Provide the (X, Y) coordinate of the cell's center where the given text is located.  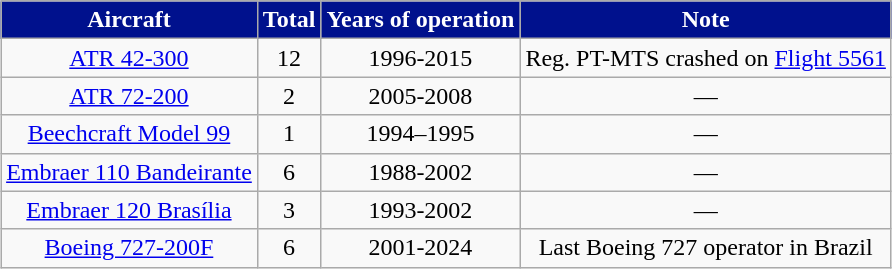
ATR 42-300 (130, 58)
Total (289, 20)
Aircraft (130, 20)
Beechcraft Model 99 (130, 134)
Note (706, 20)
Years of operation (420, 20)
12 (289, 58)
Embraer 120 Brasília (130, 210)
2001-2024 (420, 248)
Reg. PT-MTS crashed on Flight 5561 (706, 58)
Embraer 110 Bandeirante (130, 172)
2005-2008 (420, 96)
Boeing 727-200F (130, 248)
1993-2002 (420, 210)
1988-2002 (420, 172)
1 (289, 134)
Last Boeing 727 operator in Brazil (706, 248)
1994–1995 (420, 134)
1996-2015 (420, 58)
ATR 72-200 (130, 96)
3 (289, 210)
2 (289, 96)
